Extract the (X, Y) coordinate from the center of the cell holding the provided text.  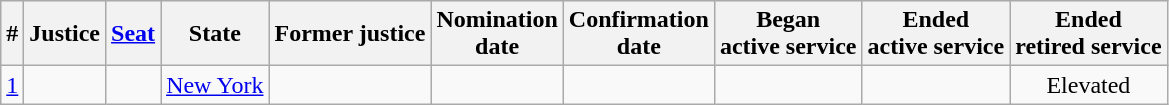
Confirmationdate (638, 34)
Nominationdate (497, 34)
Elevated (1088, 85)
Endedactive service (936, 34)
Endedretired service (1088, 34)
State (215, 34)
Beganactive service (788, 34)
Justice (65, 34)
# (12, 34)
Former justice (350, 34)
Seat (134, 34)
1 (12, 85)
New York (215, 85)
